Extract the (x, y) coordinate from the center of the cell holding the provided text.  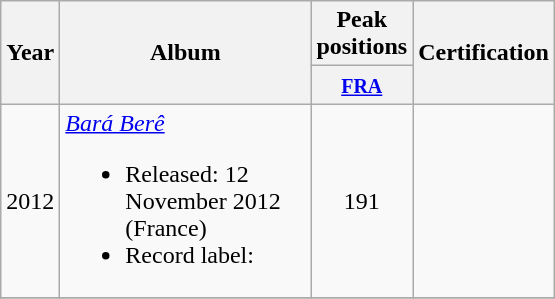
2012 (30, 201)
Certification (484, 52)
191 (362, 201)
Peakpositions (362, 34)
Bará BerêReleased: 12 November 2012 (France)Record label: (186, 201)
Year (30, 52)
FRA (362, 85)
Album (186, 52)
